Detect which cell encompasses the target text, then output its (x, y) center coordinate. 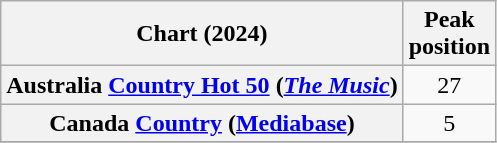
Australia Country Hot 50 (The Music) (202, 85)
Canada Country (Mediabase) (202, 123)
5 (449, 123)
27 (449, 85)
Peakposition (449, 34)
Chart (2024) (202, 34)
